Return the (X, Y) coordinate for the center point of the cell that contains the specified text.  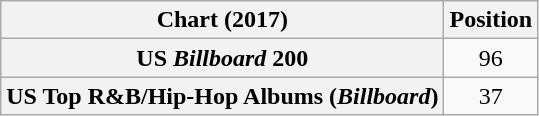
US Top R&B/Hip-Hop Albums (Billboard) (222, 96)
US Billboard 200 (222, 58)
Position (491, 20)
96 (491, 58)
37 (491, 96)
Chart (2017) (222, 20)
